Find where the given text appears and provide that cell's center as [x, y] coordinate. 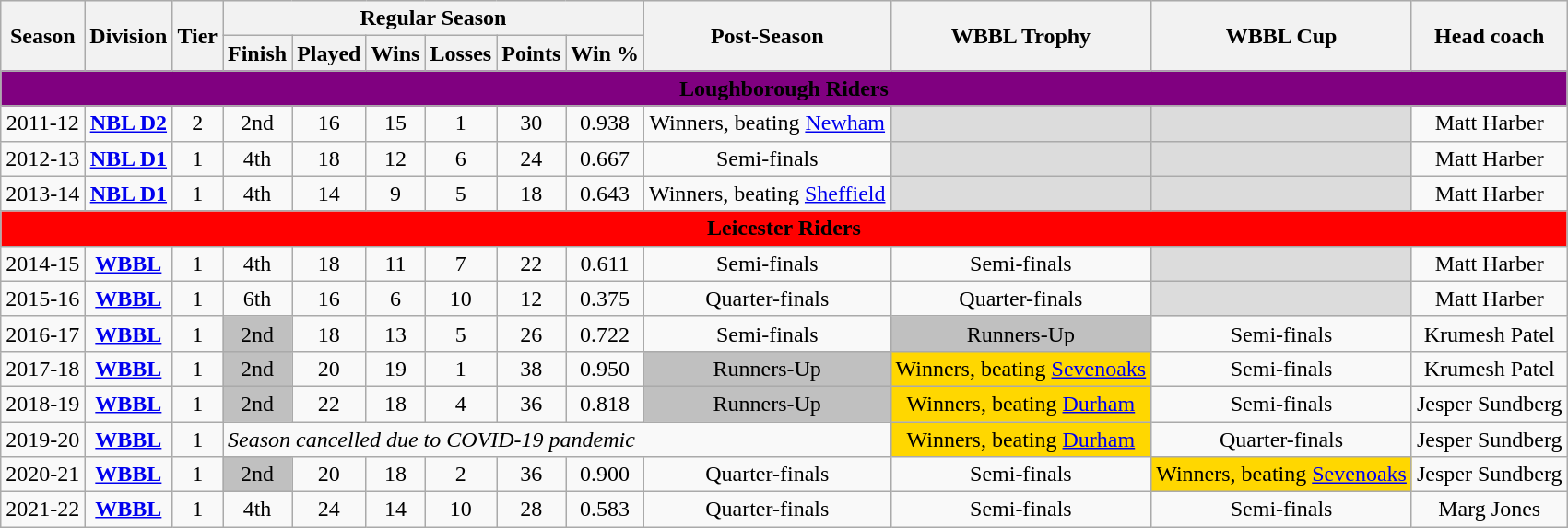
0.900 [605, 475]
Finish [258, 53]
0.583 [605, 510]
Post-Season [767, 36]
WBBL Cup [1281, 36]
Win % [605, 53]
0.611 [605, 264]
2011-12 [42, 123]
Played [329, 53]
Winners, beating Newham [767, 123]
0.722 [605, 334]
15 [395, 123]
28 [531, 510]
2019-20 [42, 440]
0.950 [605, 369]
0.938 [605, 123]
2018-19 [42, 404]
0.667 [605, 158]
2017-18 [42, 369]
Tier [197, 36]
Loughborough Riders [784, 88]
6th [258, 299]
2014-15 [42, 264]
Marg Jones [1490, 510]
2012-13 [42, 158]
WBBL Trophy [1021, 36]
4 [461, 404]
Division [129, 36]
2013-14 [42, 194]
2015-16 [42, 299]
Wins [395, 53]
30 [531, 123]
Season [42, 36]
9 [395, 194]
NBL D2 [129, 123]
2016-17 [42, 334]
7 [461, 264]
Points [531, 53]
Season cancelled due to COVID-19 pandemic [557, 440]
11 [395, 264]
0.375 [605, 299]
Head coach [1490, 36]
2020-21 [42, 475]
Winners, beating Sheffield [767, 194]
38 [531, 369]
Leicester Riders [784, 229]
Regular Season [433, 18]
2021-22 [42, 510]
Losses [461, 53]
13 [395, 334]
0.643 [605, 194]
0.818 [605, 404]
19 [395, 369]
26 [531, 334]
